Pinpoint the cell where the given text exists, returning its (X, Y) midpoint coordinate. 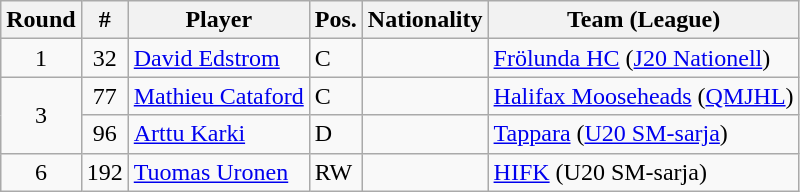
Tuomas Uronen (218, 172)
Mathieu Cataford (218, 96)
96 (104, 134)
Pos. (336, 20)
HIFK (U20 SM-sarja) (644, 172)
# (104, 20)
D (336, 134)
32 (104, 58)
192 (104, 172)
Nationality (425, 20)
Tappara (U20 SM-sarja) (644, 134)
6 (41, 172)
Round (41, 20)
Player (218, 20)
Arttu Karki (218, 134)
3 (41, 115)
RW (336, 172)
77 (104, 96)
Frölunda HC (J20 Nationell) (644, 58)
Team (League) (644, 20)
1 (41, 58)
David Edstrom (218, 58)
Halifax Mooseheads (QMJHL) (644, 96)
